For the text-containing cell, return its midpoint in (x, y) coordinate format. 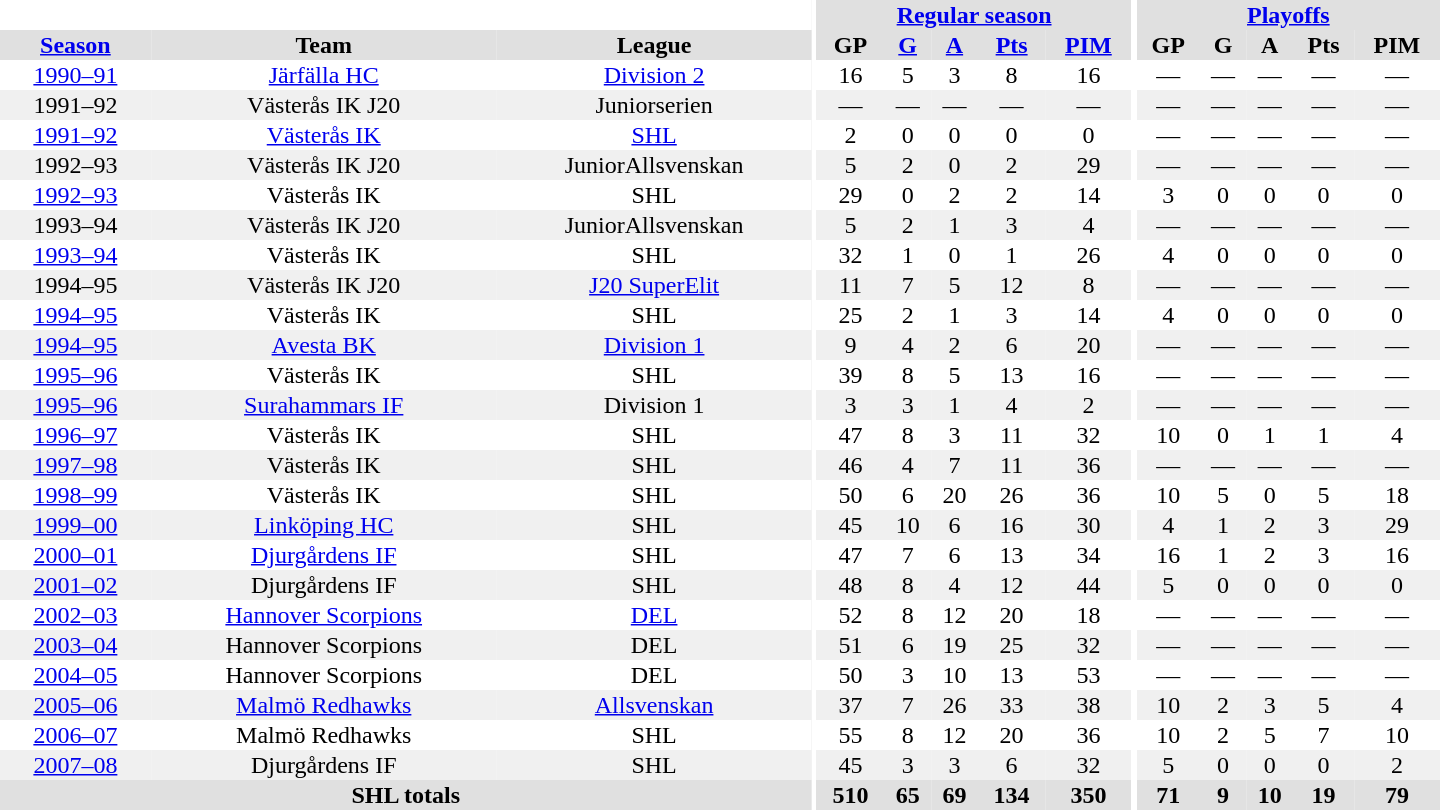
Allsvenskan (654, 705)
2003–04 (76, 645)
Juniorserien (654, 105)
Playoffs (1288, 15)
Linköping HC (324, 525)
48 (851, 585)
Regular season (974, 15)
1990–91 (76, 75)
2005–06 (76, 705)
34 (1088, 555)
League (654, 45)
30 (1088, 525)
38 (1088, 705)
Season (76, 45)
2000–01 (76, 555)
Team (324, 45)
Järfälla HC (324, 75)
33 (1012, 705)
1998–99 (76, 495)
510 (851, 795)
53 (1088, 675)
2001–02 (76, 585)
65 (908, 795)
2004–05 (76, 675)
69 (954, 795)
Avesta BK (324, 345)
2002–03 (76, 615)
55 (851, 735)
46 (851, 465)
350 (1088, 795)
134 (1012, 795)
2007–08 (76, 765)
52 (851, 615)
Surahammars IF (324, 405)
1996–97 (76, 435)
J20 SuperElit (654, 285)
79 (1397, 795)
37 (851, 705)
Division 2 (654, 75)
SHL totals (406, 795)
71 (1168, 795)
1997–98 (76, 465)
39 (851, 375)
44 (1088, 585)
51 (851, 645)
2006–07 (76, 735)
1999–00 (76, 525)
